Capture the cell that displays the provided text and extract its [X, Y] central coordinate. 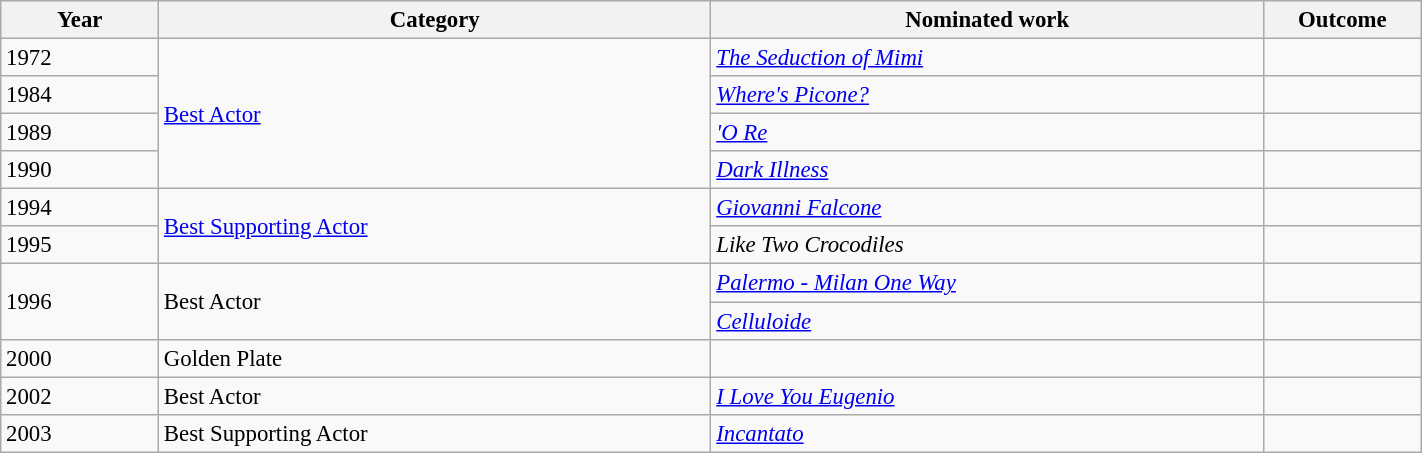
Like Two Crocodiles [987, 245]
Nominated work [987, 20]
1995 [80, 245]
Dark Illness [987, 170]
Category [435, 20]
1972 [80, 58]
Incantato [987, 433]
Golden Plate [435, 358]
The Seduction of Mimi [987, 58]
1996 [80, 302]
Where's Picone? [987, 95]
Giovanni Falcone [987, 208]
1994 [80, 208]
I Love You Eugenio [987, 396]
Outcome [1342, 20]
'O Re [987, 133]
Celluloide [987, 321]
1990 [80, 170]
2002 [80, 396]
Palermo - Milan One Way [987, 283]
2000 [80, 358]
1989 [80, 133]
1984 [80, 95]
2003 [80, 433]
Year [80, 20]
